Search for the cell housing the specified text and yield its (X, Y) center coordinate. 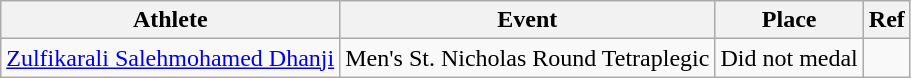
Event (528, 20)
Place (789, 20)
Did not medal (789, 58)
Athlete (170, 20)
Ref (886, 20)
Men's St. Nicholas Round Tetraplegic (528, 58)
Zulfikarali Salehmohamed Dhanji (170, 58)
